Extract the (X, Y) coordinate from the center of the cell holding the provided text.  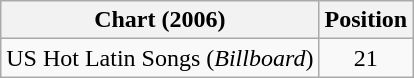
Position (366, 20)
Chart (2006) (160, 20)
21 (366, 58)
US Hot Latin Songs (Billboard) (160, 58)
